For the text-containing cell, return its midpoint in (x, y) coordinate format. 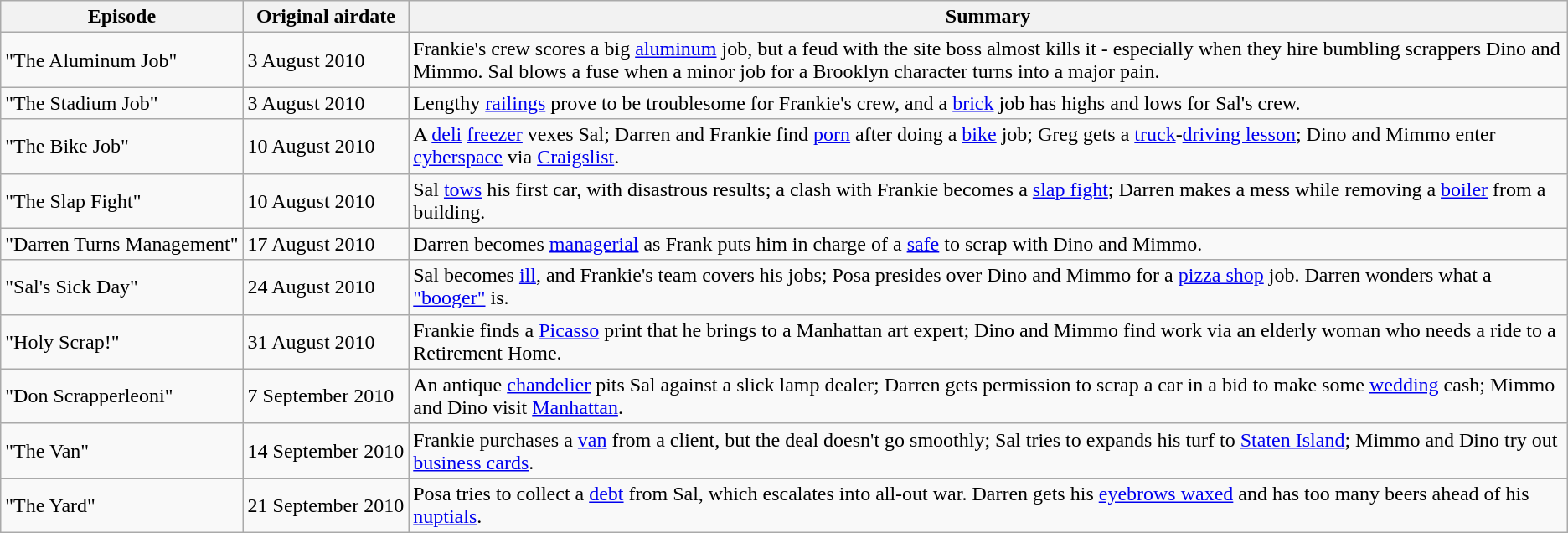
"Holy Scrap!" (122, 342)
Summary (988, 17)
17 August 2010 (326, 244)
Darren becomes managerial as Frank puts him in charge of a safe to scrap with Dino and Mimmo. (988, 244)
Episode (122, 17)
"The Stadium Job" (122, 103)
Original airdate (326, 17)
"Sal's Sick Day" (122, 287)
"The Van" (122, 451)
Posa tries to collect a debt from Sal, which escalates into all-out war. Darren gets his eyebrows waxed and has too many beers ahead of his nuptials. (988, 505)
"The Slap Fight" (122, 201)
24 August 2010 (326, 287)
"Darren Turns Management" (122, 244)
21 September 2010 (326, 505)
Sal becomes ill, and Frankie's team covers his jobs; Posa presides over Dino and Mimmo for a pizza shop job. Darren wonders what a "booger" is. (988, 287)
7 September 2010 (326, 396)
14 September 2010 (326, 451)
Lengthy railings prove to be troublesome for Frankie's crew, and a brick job has highs and lows for Sal's crew. (988, 103)
"The Bike Job" (122, 146)
"Don Scrapperleoni" (122, 396)
"The Yard" (122, 505)
31 August 2010 (326, 342)
"The Aluminum Job" (122, 60)
